Pinpoint the cell where the given text exists, returning its [x, y] midpoint coordinate. 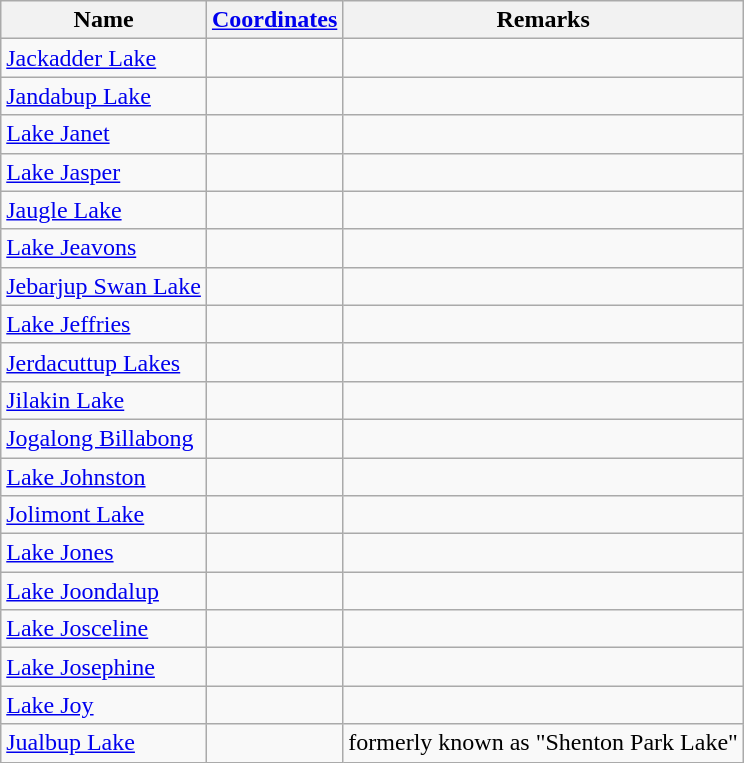
Jogalong Billabong [104, 438]
Lake Jeffries [104, 324]
Lake Jasper [104, 172]
Jaugle Lake [104, 210]
Jackadder Lake [104, 58]
Jandabup Lake [104, 96]
Jebarjup Swan Lake [104, 286]
Lake Josephine [104, 667]
Jerdacuttup Lakes [104, 362]
Name [104, 20]
Jualbup Lake [104, 743]
Lake Janet [104, 134]
Coordinates [274, 20]
Lake Josceline [104, 629]
Lake Jones [104, 553]
Jolimont Lake [104, 515]
formerly known as "Shenton Park Lake" [544, 743]
Lake Joondalup [104, 591]
Lake Joy [104, 705]
Jilakin Lake [104, 400]
Remarks [544, 20]
Lake Johnston [104, 477]
Lake Jeavons [104, 248]
